Return [x, y] of the center of cell containing provided text 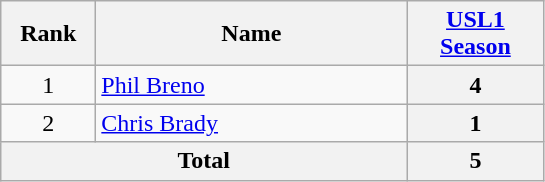
Total [204, 161]
4 [476, 85]
Phil Breno [252, 85]
2 [48, 123]
USL1 Season [476, 34]
Chris Brady [252, 123]
Name [252, 34]
5 [476, 161]
Rank [48, 34]
